Detect which cell encompasses the target text, then output its [x, y] center coordinate. 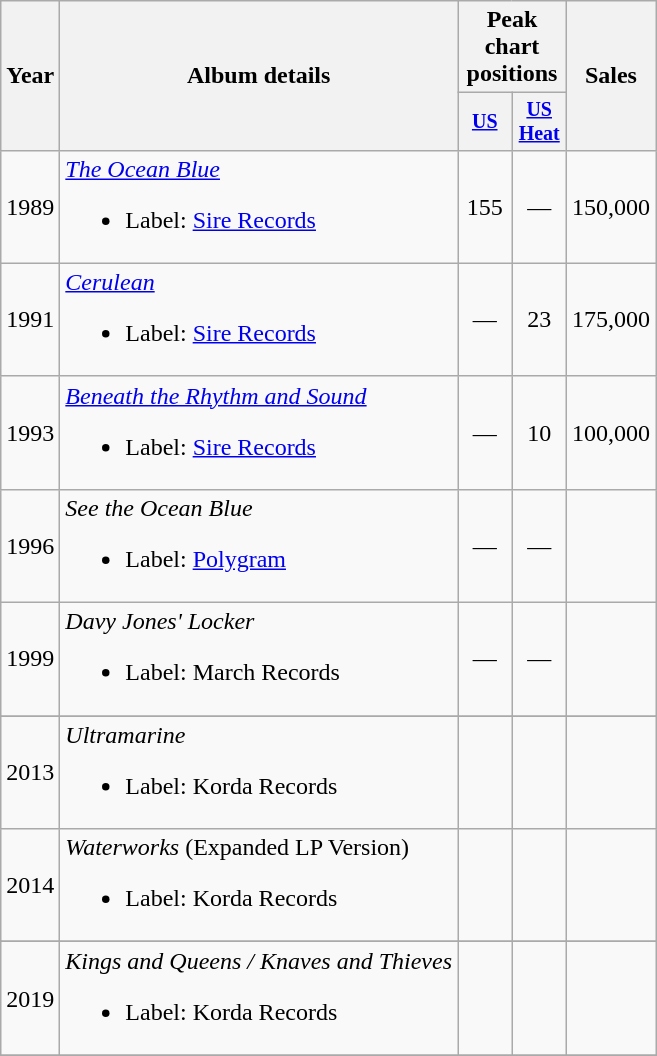
1996 [30, 546]
Sales [610, 76]
US [485, 122]
175,000 [610, 320]
1989 [30, 206]
2014 [30, 886]
Year [30, 76]
150,000 [610, 206]
Album details [259, 76]
CeruleanLabel: Sire Records [259, 320]
Peak chart positions [512, 47]
1999 [30, 660]
See the Ocean BlueLabel: Polygram [259, 546]
23 [539, 320]
Kings and Queens / Knaves and ThievesLabel: Korda Records [259, 998]
US Heat [539, 122]
UltramarineLabel: Korda Records [259, 772]
Waterworks (Expanded LP Version)Label: Korda Records [259, 886]
155 [485, 206]
Davy Jones' LockerLabel: March Records [259, 660]
1993 [30, 432]
100,000 [610, 432]
Beneath the Rhythm and SoundLabel: Sire Records [259, 432]
2019 [30, 998]
The Ocean BlueLabel: Sire Records [259, 206]
2013 [30, 772]
1991 [30, 320]
10 [539, 432]
